Detect which cell encompasses the target text, then output its [X, Y] center coordinate. 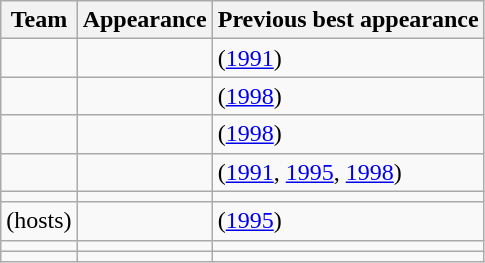
Team [39, 20]
(hosts) [39, 221]
(1991, 1995, 1998) [348, 172]
Previous best appearance [348, 20]
Appearance [144, 20]
(1991) [348, 58]
(1995) [348, 221]
